Scan for the cell matching the given text and deliver its (x, y) coordinate at center. 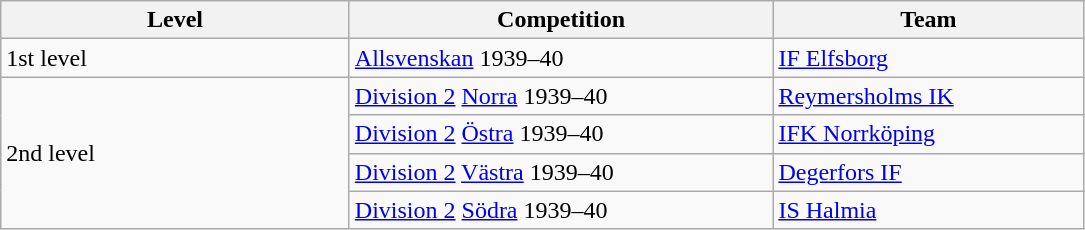
IS Halmia (928, 210)
Allsvenskan 1939–40 (561, 58)
Competition (561, 20)
Team (928, 20)
Reymersholms IK (928, 96)
1st level (176, 58)
Division 2 Södra 1939–40 (561, 210)
Degerfors IF (928, 172)
Level (176, 20)
Division 2 Norra 1939–40 (561, 96)
Division 2 Västra 1939–40 (561, 172)
IFK Norrköping (928, 134)
IF Elfsborg (928, 58)
2nd level (176, 153)
Division 2 Östra 1939–40 (561, 134)
